Extract the (x, y) coordinate from the center of the cell holding the provided text.  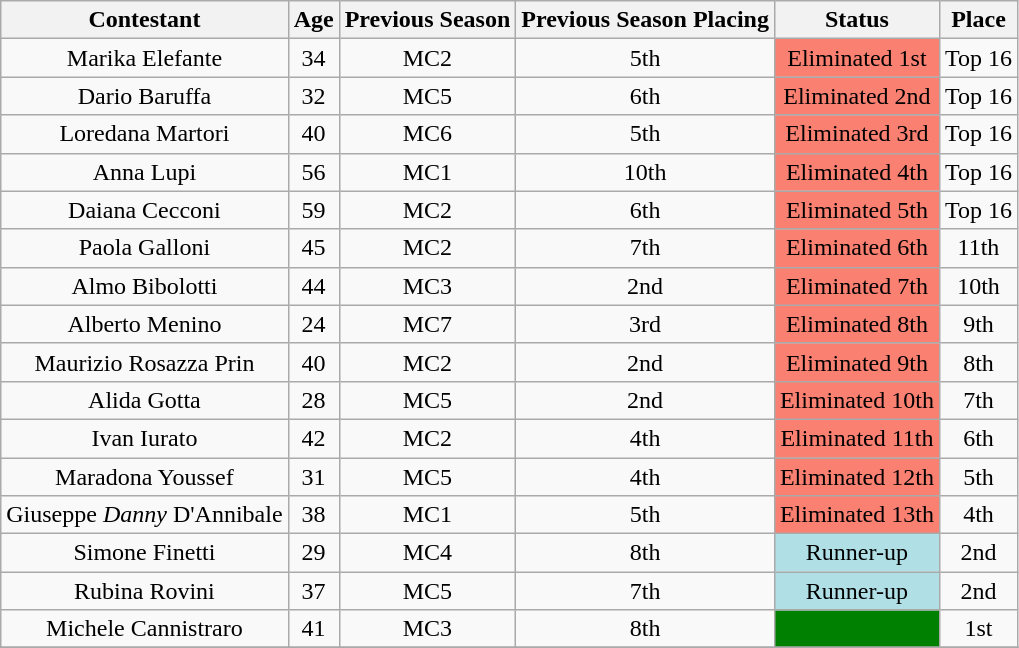
9th (978, 324)
Eliminated 12th (856, 477)
Daiana Cecconi (144, 210)
Previous Season (428, 20)
Almo Bibolotti (144, 286)
Loredana Martori (144, 134)
29 (314, 553)
34 (314, 58)
MC7 (428, 324)
Place (978, 20)
Age (314, 20)
24 (314, 324)
Contestant (144, 20)
Maradona Youssef (144, 477)
32 (314, 96)
Eliminated 7th (856, 286)
31 (314, 477)
45 (314, 248)
Eliminated 2nd (856, 96)
Eliminated 13th (856, 515)
Status (856, 20)
38 (314, 515)
37 (314, 591)
Ivan Iurato (144, 438)
Maurizio Rosazza Prin (144, 362)
Giuseppe Danny D'Annibale (144, 515)
Marika Elefante (144, 58)
Anna Lupi (144, 172)
Simone Finetti (144, 553)
Eliminated 5th (856, 210)
MC6 (428, 134)
Paola Galloni (144, 248)
Previous Season Placing (646, 20)
56 (314, 172)
MC4 (428, 553)
11th (978, 248)
Dario Baruffa (144, 96)
Eliminated 1st (856, 58)
1st (978, 629)
Alberto Menino (144, 324)
Eliminated 8th (856, 324)
41 (314, 629)
42 (314, 438)
Eliminated 9th (856, 362)
28 (314, 400)
Eliminated 6th (856, 248)
Eliminated 11th (856, 438)
59 (314, 210)
Eliminated 4th (856, 172)
3rd (646, 324)
44 (314, 286)
Alida Gotta (144, 400)
Eliminated 3rd (856, 134)
Rubina Rovini (144, 591)
Michele Cannistraro (144, 629)
Eliminated 10th (856, 400)
